Provide the [X, Y] coordinate of the cell's center where the given text is located.  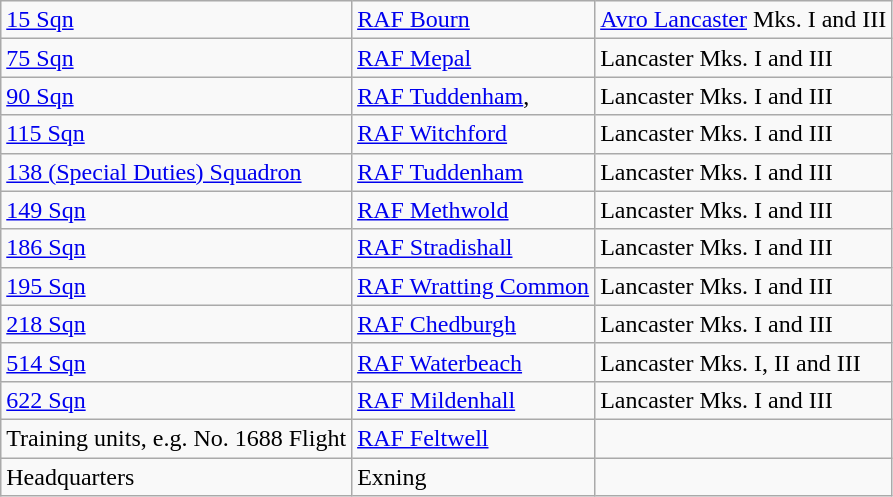
RAF Chedburgh [474, 324]
RAF Waterbeach [474, 362]
75 Sqn [176, 58]
186 Sqn [176, 248]
RAF Feltwell [474, 438]
RAF Tuddenham, [474, 96]
RAF Mildenhall [474, 400]
Lancaster Mks. I, II and III [744, 362]
622 Sqn [176, 400]
218 Sqn [176, 324]
RAF Tuddenham [474, 172]
514 Sqn [176, 362]
115 Sqn [176, 134]
90 Sqn [176, 96]
195 Sqn [176, 286]
RAF Wratting Common [474, 286]
Headquarters [176, 477]
138 (Special Duties) Squadron [176, 172]
149 Sqn [176, 210]
RAF Witchford [474, 134]
Avro Lancaster Mks. I and III [744, 20]
Training units, e.g. No. 1688 Flight [176, 438]
RAF Mepal [474, 58]
RAF Stradishall [474, 248]
RAF Bourn [474, 20]
Exning [474, 477]
RAF Methwold [474, 210]
15 Sqn [176, 20]
